Find where the given text appears and provide that cell's center as (X, Y) coordinate. 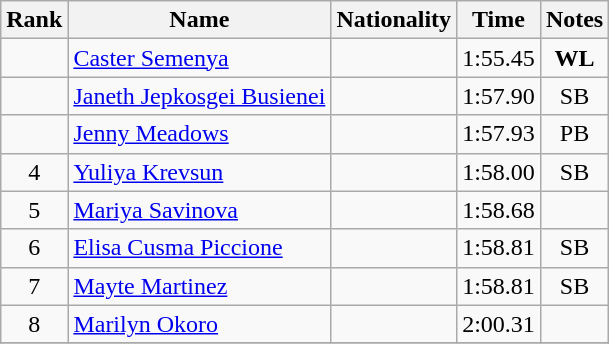
2:00.31 (499, 324)
8 (34, 324)
Jenny Meadows (200, 134)
Rank (34, 20)
1:55.45 (499, 58)
Janeth Jepkosgei Busienei (200, 96)
Time (499, 20)
Mayte Martinez (200, 286)
5 (34, 210)
1:58.00 (499, 172)
PB (574, 134)
WL (574, 58)
Mariya Savinova (200, 210)
Nationality (394, 20)
4 (34, 172)
Marilyn Okoro (200, 324)
6 (34, 248)
Elisa Cusma Piccione (200, 248)
1:57.90 (499, 96)
Caster Semenya (200, 58)
Notes (574, 20)
Yuliya Krevsun (200, 172)
1:58.68 (499, 210)
1:57.93 (499, 134)
Name (200, 20)
7 (34, 286)
